Find where the given text appears and provide that cell's center as [x, y] coordinate. 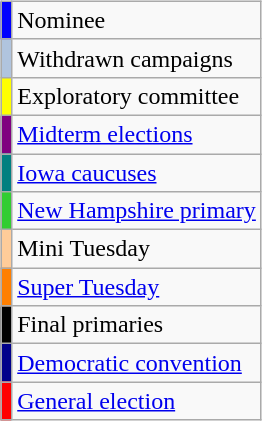
Midterm elections [137, 134]
Mini Tuesday [137, 249]
New Hampshire primary [137, 211]
Super Tuesday [137, 287]
Final primaries [137, 325]
Withdrawn campaigns [137, 58]
Exploratory committee [137, 96]
Nominee [137, 20]
General election [137, 401]
Iowa caucuses [137, 173]
Democratic convention [137, 363]
